Capture the cell that displays the provided text and extract its [X, Y] central coordinate. 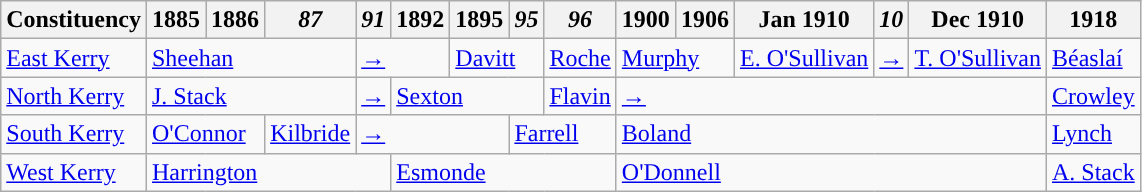
Flavin [580, 96]
1906 [704, 20]
1885 [176, 20]
South Kerry [74, 134]
West Kerry [74, 172]
J. Stack [250, 96]
Constituency [74, 20]
Sexton [468, 96]
O'Connor [205, 134]
Davitt [497, 58]
95 [526, 20]
91 [374, 20]
A. Stack [1093, 172]
Roche [580, 58]
Crowley [1093, 96]
Kilbride [310, 134]
10 [892, 20]
1886 [236, 20]
Harrington [268, 172]
Sheehan [250, 58]
T. O'Sullivan [978, 58]
Jan 1910 [804, 20]
87 [310, 20]
1900 [646, 20]
Esmonde [504, 172]
1892 [420, 20]
Murphy [675, 58]
Dec 1910 [978, 20]
Béaslaí [1093, 58]
E. O'Sullivan [804, 58]
96 [580, 20]
Farrell [562, 134]
Boland [831, 134]
North Kerry [74, 96]
1895 [480, 20]
1918 [1093, 20]
Lynch [1093, 134]
East Kerry [74, 58]
O'Donnell [831, 172]
